Pinpoint the cell where the given text exists, returning its (x, y) midpoint coordinate. 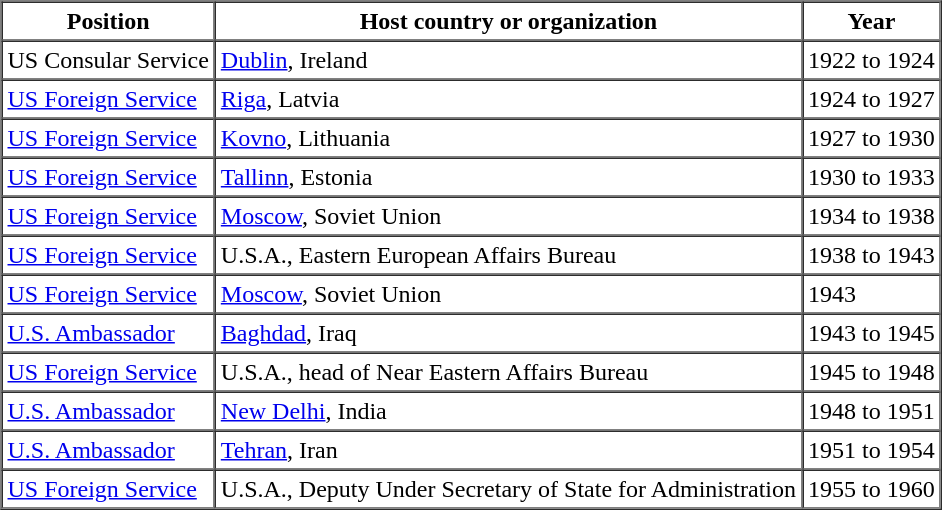
1930 to 1933 (872, 178)
US Consular Service (108, 60)
Host country or organization (508, 22)
1938 to 1943 (872, 256)
1951 to 1954 (872, 450)
New Delhi, India (508, 412)
Position (108, 22)
1943 to 1945 (872, 334)
Riga, Latvia (508, 100)
U.S.A., Deputy Under Secretary of State for Administration (508, 490)
1924 to 1927 (872, 100)
Kovno, Lithuania (508, 138)
1948 to 1951 (872, 412)
U.S.A., Eastern European Affairs Bureau (508, 256)
Baghdad, Iraq (508, 334)
1943 (872, 294)
Year (872, 22)
Tehran, Iran (508, 450)
Tallinn, Estonia (508, 178)
Dublin, Ireland (508, 60)
1922 to 1924 (872, 60)
1927 to 1930 (872, 138)
1934 to 1938 (872, 216)
1945 to 1948 (872, 372)
1955 to 1960 (872, 490)
U.S.A., head of Near Eastern Affairs Bureau (508, 372)
